Return the [X, Y] coordinate for the center point of the cell that contains the specified text.  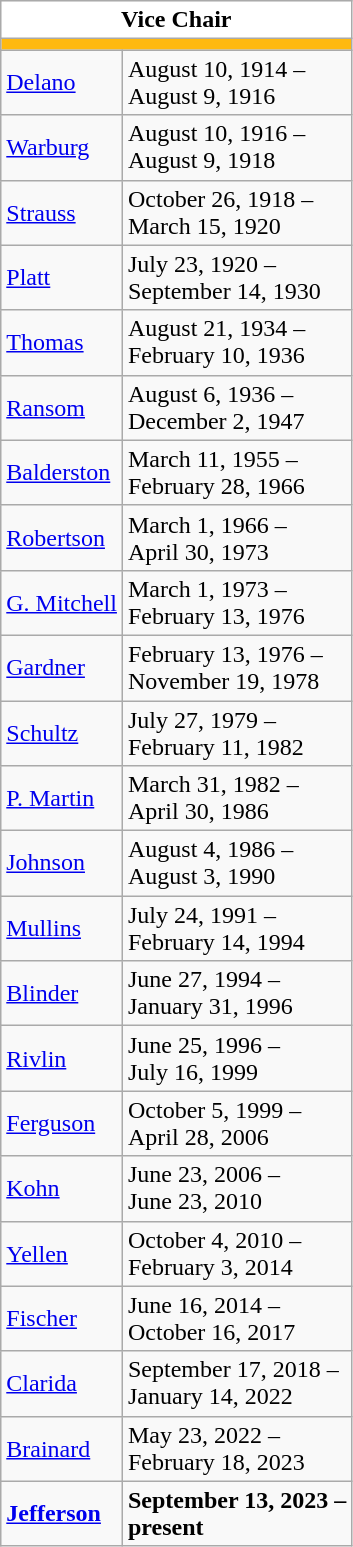
Robertson [62, 538]
Platt [62, 278]
August 4, 1986 –August 3, 1990 [236, 864]
Jefferson [62, 1514]
August 6, 1936 –December 2, 1947 [236, 408]
P. Martin [62, 798]
August 21, 1934 –February 10, 1936 [236, 342]
Ferguson [62, 1124]
July 24, 1991 –February 14, 1994 [236, 928]
July 27, 1979 –February 11, 1982 [236, 732]
October 5, 1999 –April 28, 2006 [236, 1124]
Warburg [62, 148]
Blinder [62, 994]
Gardner [62, 668]
March 1, 1966 –April 30, 1973 [236, 538]
Rivlin [62, 1058]
February 13, 1976 –November 19, 1978 [236, 668]
July 23, 1920 –September 14, 1930 [236, 278]
Kohn [62, 1188]
Fischer [62, 1318]
March 11, 1955 –February 28, 1966 [236, 472]
June 16, 2014 –October 16, 2017 [236, 1318]
Vice Chair [176, 20]
March 1, 1973 –February 13, 1976 [236, 602]
G. Mitchell [62, 602]
Brainard [62, 1448]
Clarida [62, 1384]
May 23, 2022 –February 18, 2023 [236, 1448]
Yellen [62, 1254]
Delano [62, 82]
September 13, 2023 –present [236, 1514]
September 17, 2018 –January 14, 2022 [236, 1384]
October 26, 1918 –March 15, 1920 [236, 212]
Johnson [62, 864]
August 10, 1914 –August 9, 1916 [236, 82]
Balderston [62, 472]
Thomas [62, 342]
Schultz [62, 732]
Mullins [62, 928]
June 23, 2006 –June 23, 2010 [236, 1188]
June 25, 1996 –July 16, 1999 [236, 1058]
October 4, 2010 –February 3, 2014 [236, 1254]
August 10, 1916 –August 9, 1918 [236, 148]
Ransom [62, 408]
March 31, 1982 –April 30, 1986 [236, 798]
June 27, 1994 –January 31, 1996 [236, 994]
Strauss [62, 212]
